Find where the given text appears and provide that cell's center as [x, y] coordinate. 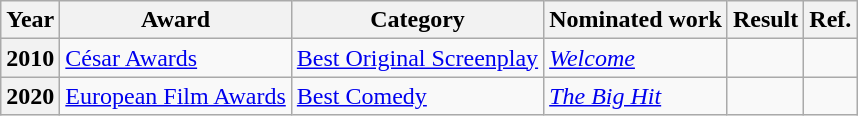
The Big Hit [636, 96]
Result [765, 20]
2010 [30, 58]
Best Comedy [417, 96]
2020 [30, 96]
Category [417, 20]
Ref. [830, 20]
European Film Awards [176, 96]
Award [176, 20]
Welcome [636, 58]
Nominated work [636, 20]
Year [30, 20]
Best Original Screenplay [417, 58]
César Awards [176, 58]
